Return (X, Y) of the center of cell containing provided text 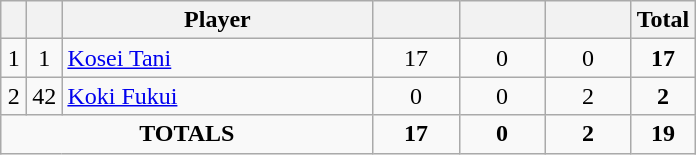
Player (218, 20)
Total (663, 20)
42 (44, 96)
19 (663, 134)
Koki Fukui (218, 96)
Kosei Tani (218, 58)
TOTALS (187, 134)
